Output the [x, y] coordinate of the center of the cell containing the given text.  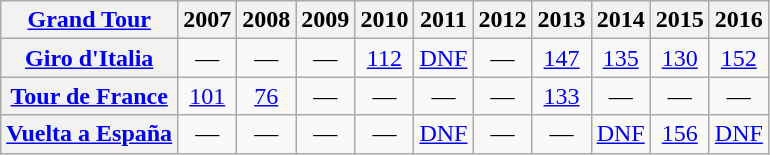
112 [384, 58]
Vuelta a España [90, 134]
152 [738, 58]
2007 [208, 20]
133 [562, 96]
Giro d'Italia [90, 58]
2011 [444, 20]
2015 [680, 20]
101 [208, 96]
2016 [738, 20]
2010 [384, 20]
156 [680, 134]
2014 [620, 20]
2008 [266, 20]
2012 [502, 20]
Tour de France [90, 96]
76 [266, 96]
147 [562, 58]
2013 [562, 20]
2009 [326, 20]
135 [620, 58]
130 [680, 58]
Grand Tour [90, 20]
